Find where the given text appears and provide that cell's center as [x, y] coordinate. 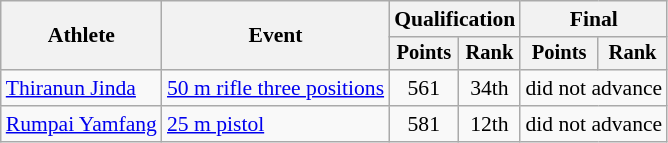
Thiranun Jinda [82, 88]
581 [424, 124]
25 m pistol [276, 124]
Qualification [454, 19]
Event [276, 36]
34th [489, 88]
Athlete [82, 36]
50 m rifle three positions [276, 88]
Rumpai Yamfang [82, 124]
561 [424, 88]
Final [594, 19]
12th [489, 124]
